Return the [X, Y] coordinate for the center point of the cell that contains the specified text.  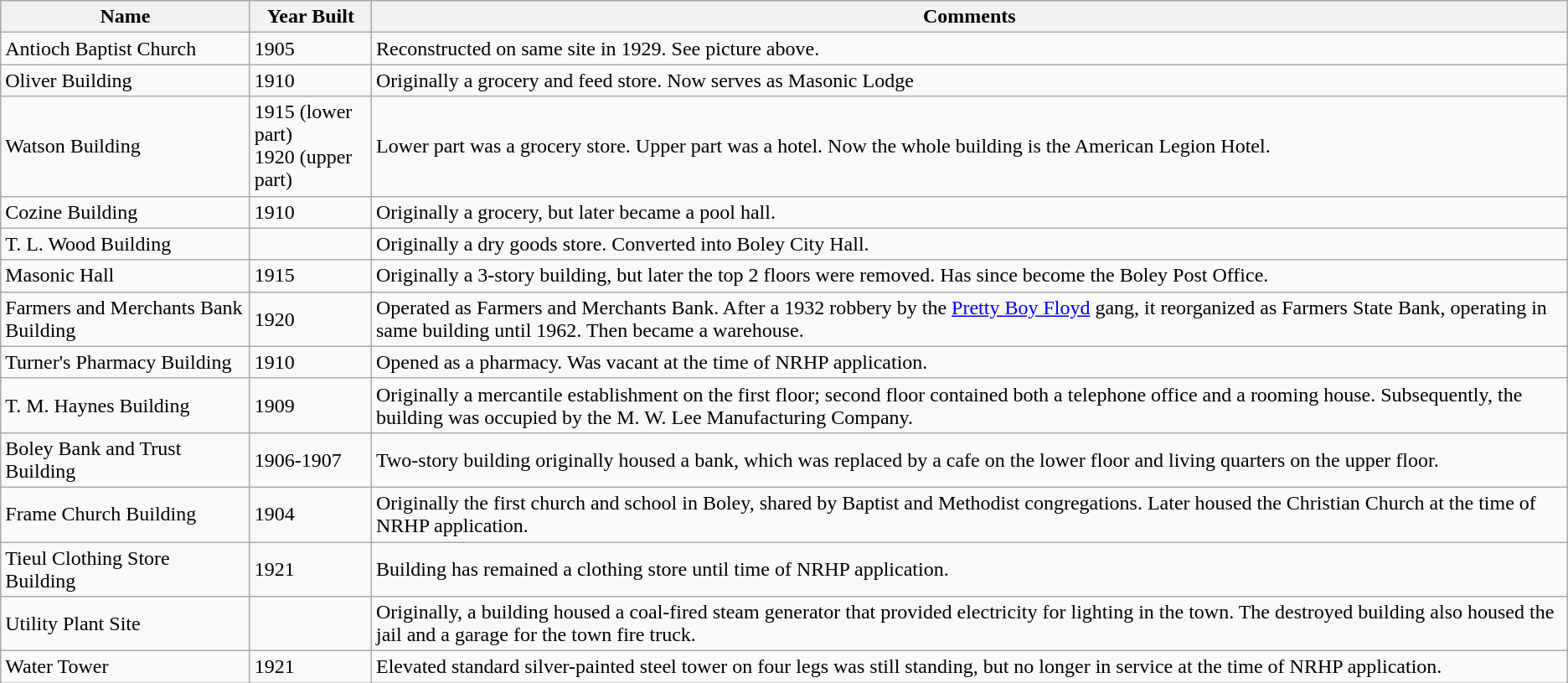
Originally a 3-story building, but later the top 2 floors were removed. Has since become the Boley Post Office. [969, 276]
Originally a dry goods store. Converted into Boley City Hall. [969, 244]
Building has remained a clothing store until time of NRHP application. [969, 568]
Frame Church Building [126, 515]
Originally a grocery, but later became a pool hall. [969, 212]
Originally a grocery and feed store. Now serves as Masonic Lodge [969, 80]
Oliver Building [126, 80]
Water Tower [126, 667]
Name [126, 17]
1905 [310, 49]
Elevated standard silver-painted steel tower on four legs was still standing, but no longer in service at the time of NRHP application. [969, 667]
Masonic Hall [126, 276]
1920 [310, 318]
Cozine Building [126, 212]
Opened as a pharmacy. Was vacant at the time of NRHP application. [969, 362]
1915 [310, 276]
T. L. Wood Building [126, 244]
Tieul Clothing Store Building [126, 568]
Turner's Pharmacy Building [126, 362]
1915 (lower part)1920 (upper part) [310, 146]
Two-story building originally housed a bank, which was replaced by a cafe on the lower floor and living quarters on the upper floor. [969, 459]
Year Built [310, 17]
Boley Bank and Trust Building [126, 459]
Antioch Baptist Church [126, 49]
Farmers and Merchants Bank Building [126, 318]
1906-1907 [310, 459]
Reconstructed on same site in 1929. See picture above. [969, 49]
1909 [310, 406]
Watson Building [126, 146]
Utility Plant Site [126, 623]
1904 [310, 515]
Lower part was a grocery store. Upper part was a hotel. Now the whole building is the American Legion Hotel. [969, 146]
Comments [969, 17]
T. M. Haynes Building [126, 406]
